Extract the [x, y] coordinate from the center of the cell holding the provided text.  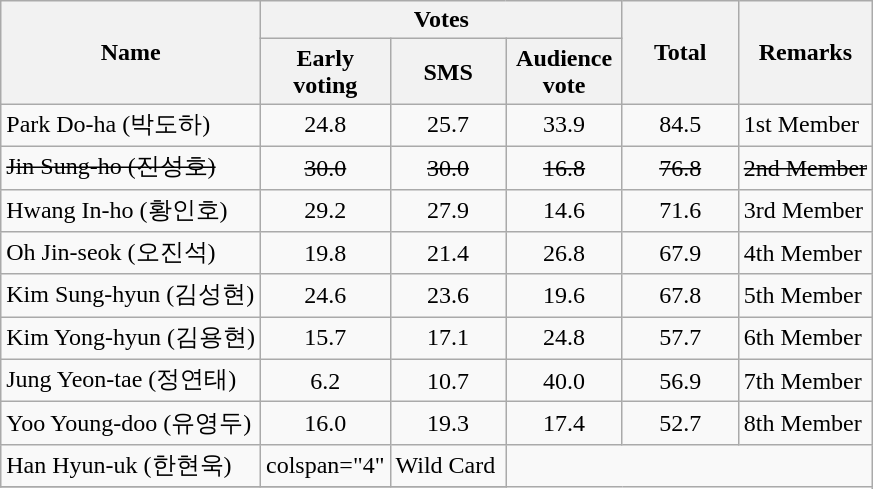
Early voting [326, 72]
Hwang In-ho (황인호) [131, 210]
24.6 [326, 296]
14.6 [564, 210]
15.7 [326, 338]
71.6 [680, 210]
Kim Yong-hyun (김용현) [131, 338]
Wild Card [448, 466]
2nd Member [805, 168]
Park Do-ha (박도하) [131, 126]
Name [131, 52]
23.6 [448, 296]
52.7 [680, 424]
27.9 [448, 210]
57.7 [680, 338]
25.7 [448, 126]
Han Hyun-uk (한현욱) [131, 466]
17.1 [448, 338]
40.0 [564, 380]
SMS [448, 72]
6.2 [326, 380]
17.4 [564, 424]
10.7 [448, 380]
5th Member [805, 296]
19.3 [448, 424]
8th Member [805, 424]
7th Member [805, 380]
21.4 [448, 254]
Oh Jin-seok (오진석) [131, 254]
1st Member [805, 126]
Jung Yeon-tae (정연태) [131, 380]
Yoo Young-doo (유영두) [131, 424]
16.0 [326, 424]
Remarks [805, 52]
67.9 [680, 254]
19.6 [564, 296]
19.8 [326, 254]
26.8 [564, 254]
56.9 [680, 380]
Jin Sung-ho (진성호) [131, 168]
76.8 [680, 168]
Audience vote [564, 72]
29.2 [326, 210]
Kim Sung-hyun (김성현) [131, 296]
Votes [442, 20]
16.8 [564, 168]
4th Member [805, 254]
3rd Member [805, 210]
84.5 [680, 126]
6th Member [805, 338]
67.8 [680, 296]
colspan="4" [326, 466]
33.9 [564, 126]
Total [680, 52]
